From the cell containing the given text, extract its center point as [X, Y] coordinate. 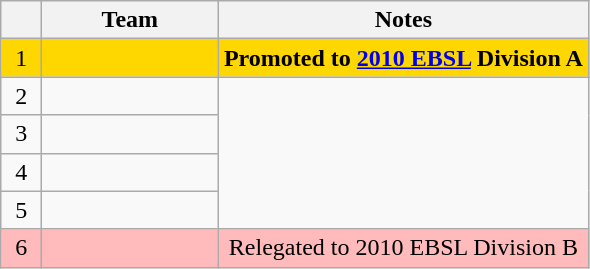
Relegated to 2010 EBSL Division B [404, 248]
Notes [404, 20]
4 [22, 172]
1 [22, 58]
3 [22, 134]
2 [22, 96]
6 [22, 248]
Promoted to 2010 EBSL Division A [404, 58]
5 [22, 210]
Team [130, 20]
